Capture the cell that displays the provided text and extract its [x, y] central coordinate. 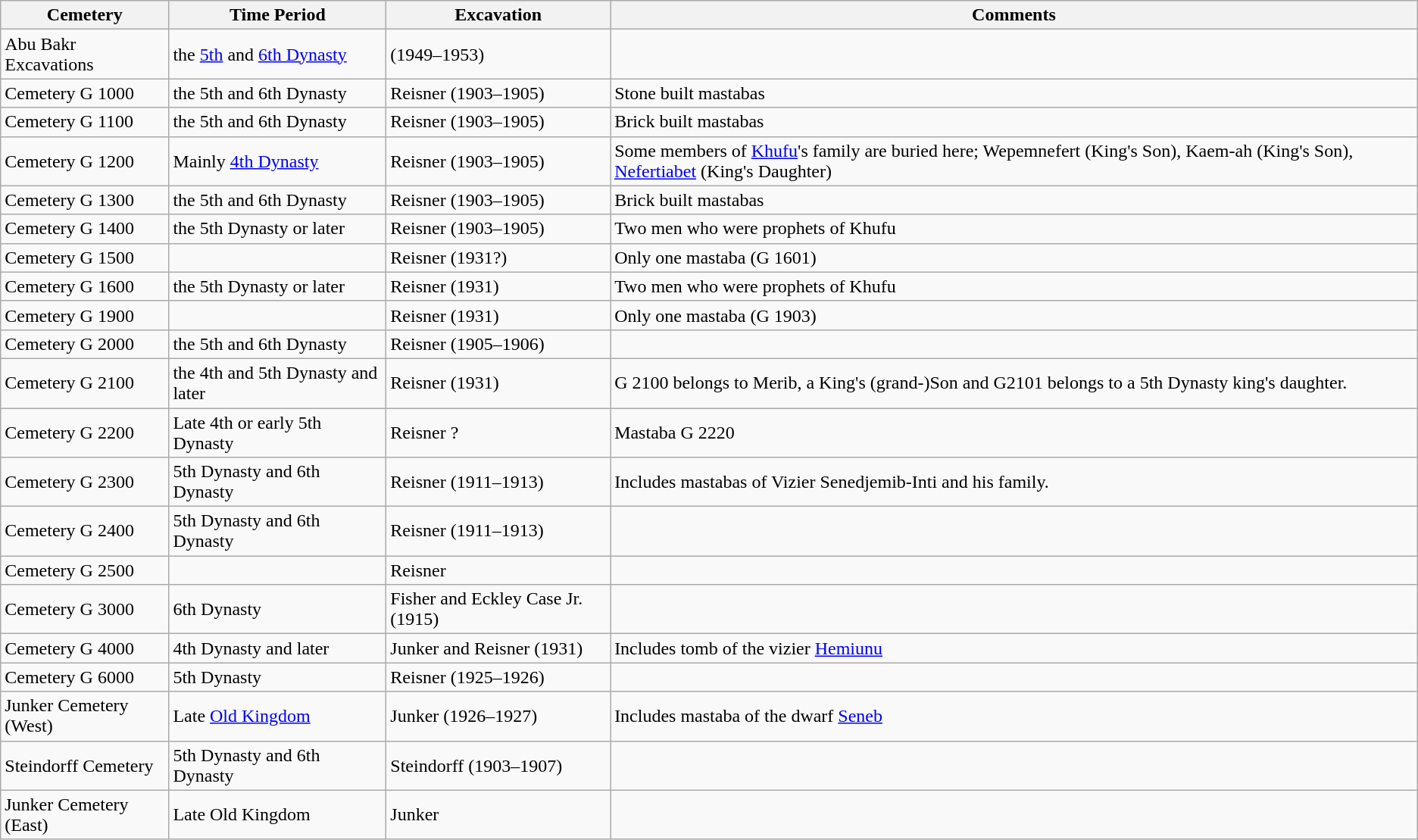
Cemetery G 2200 [85, 432]
Only one mastaba (G 1903) [1014, 315]
Only one mastaba (G 1601) [1014, 258]
Steindorff (1903–1907) [498, 765]
Reisner (1905–1906) [498, 344]
Cemetery G 1900 [85, 315]
Cemetery [85, 15]
Comments [1014, 15]
Reisner (1925–1926) [498, 677]
Cemetery G 1500 [85, 258]
6th Dynasty [277, 609]
Junker Cemetery (West) [85, 717]
(1949–1953) [498, 55]
Cemetery G 1000 [85, 93]
5th Dynasty [277, 677]
Junker [498, 815]
Abu Bakr Excavations [85, 55]
Cemetery G 1400 [85, 229]
Fisher and Eckley Case Jr. (1915) [498, 609]
Cemetery G 1300 [85, 200]
Cemetery G 1600 [85, 286]
Mastaba G 2220 [1014, 432]
Includes tomb of the vizier Hemiunu [1014, 648]
Cemetery G 2500 [85, 570]
Cemetery G 2300 [85, 482]
Includes mastaba of the dwarf Seneb [1014, 717]
Reisner (1931?) [498, 258]
Includes mastabas of Vizier Senedjemib-Inti and his family. [1014, 482]
Junker (1926–1927) [498, 717]
Cemetery G 1100 [85, 122]
Some members of Khufu's family are buried here; Wepemnefert (King's Son), Kaem-ah (King's Son), Nefertiabet (King's Daughter) [1014, 161]
Excavation [498, 15]
Reisner [498, 570]
Reisner ? [498, 432]
Cemetery G 4000 [85, 648]
4th Dynasty and later [277, 648]
Mainly 4th Dynasty [277, 161]
Steindorff Cemetery [85, 765]
Cemetery G 6000 [85, 677]
Cemetery G 2400 [85, 532]
the 4th and 5th Dynasty and later [277, 383]
Late 4th or early 5th Dynasty [277, 432]
Cemetery G 2100 [85, 383]
G 2100 belongs to Merib, a King's (grand-)Son and G2101 belongs to a 5th Dynasty king's daughter. [1014, 383]
Cemetery G 2000 [85, 344]
Stone built mastabas [1014, 93]
Cemetery G 1200 [85, 161]
Junker Cemetery (East) [85, 815]
Cemetery G 3000 [85, 609]
Junker and Reisner (1931) [498, 648]
Time Period [277, 15]
